Pinpoint the cell where the given text exists, returning its [x, y] midpoint coordinate. 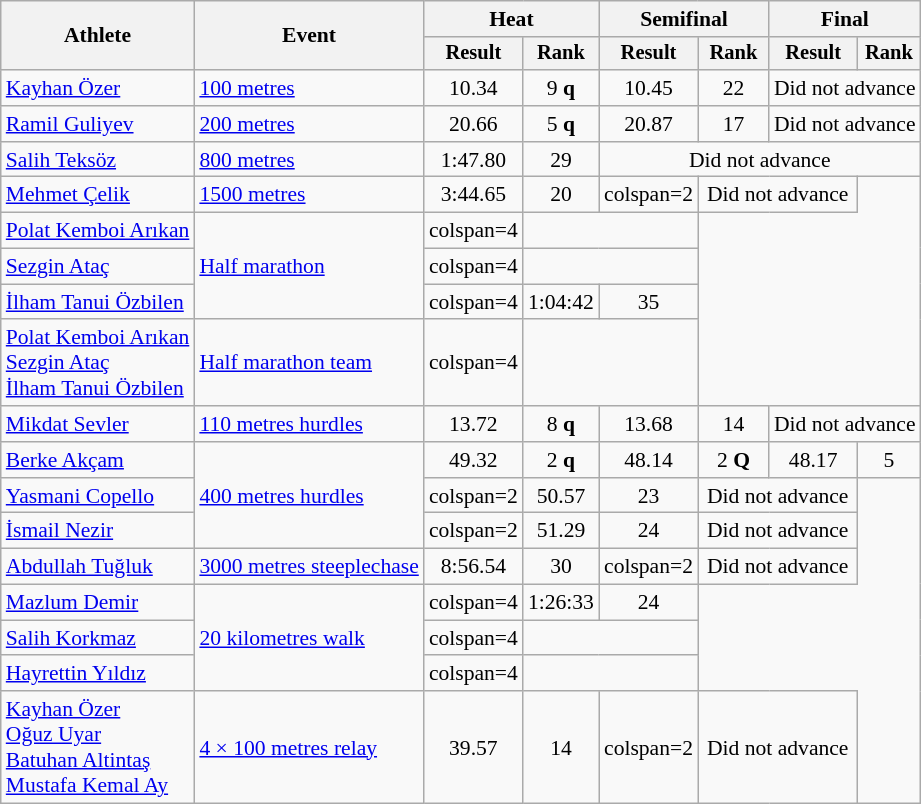
Sezgin Ataç [98, 267]
29 [561, 160]
Half marathon team [309, 364]
İsmail Nezir [98, 531]
49.32 [474, 460]
39.57 [474, 747]
10.34 [474, 88]
1:47.80 [474, 160]
3:44.65 [474, 195]
35 [648, 302]
400 metres hurdles [309, 496]
Ramil Guliyev [98, 124]
5 q [561, 124]
10.45 [648, 88]
800 metres [309, 160]
30 [561, 567]
Yasmani Copello [98, 496]
50.57 [561, 496]
1:04:42 [561, 302]
Event [309, 36]
Mehmet Çelik [98, 195]
200 metres [309, 124]
İlham Tanui Özbilen [98, 302]
Mikdat Sevler [98, 424]
Salih Korkmaz [98, 638]
8 q [561, 424]
Heat [512, 19]
Half marathon [309, 266]
Semifinal [684, 19]
Final [845, 19]
Kayhan ÖzerOğuz UyarBatuhan AltintaşMustafa Kemal Ay [98, 747]
20 kilometres walk [309, 638]
Kayhan Özer [98, 88]
51.29 [561, 531]
Polat Kemboi Arıkan [98, 231]
17 [734, 124]
Hayrettin Yıldız [98, 674]
2 Q [734, 460]
Mazlum Demir [98, 603]
9 q [561, 88]
5 [888, 460]
Berke Akçam [98, 460]
13.72 [474, 424]
2 q [561, 460]
22 [734, 88]
20.66 [474, 124]
1:26:33 [561, 603]
Abdullah Tuğluk [98, 567]
Polat Kemboi ArıkanSezgin Ataçİlham Tanui Özbilen [98, 364]
8:56.54 [474, 567]
13.68 [648, 424]
48.17 [813, 460]
20 [561, 195]
23 [648, 496]
3000 metres steeplechase [309, 567]
Athlete [98, 36]
48.14 [648, 460]
110 metres hurdles [309, 424]
20.87 [648, 124]
100 metres [309, 88]
4 × 100 metres relay [309, 747]
1500 metres [309, 195]
Salih Teksöz [98, 160]
